Return [X, Y] of the center of cell containing provided text 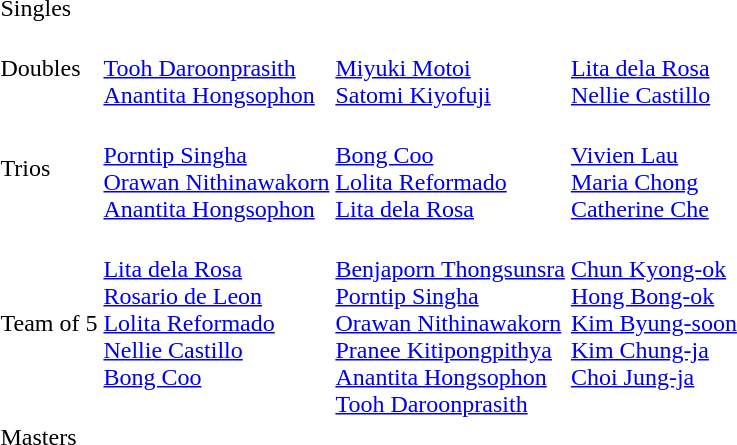
Bong CooLolita ReformadoLita dela Rosa [450, 168]
Porntip SinghaOrawan NithinawakornAnantita Hongsophon [216, 168]
Lita dela RosaRosario de LeonLolita ReformadoNellie CastilloBong Coo [216, 323]
Benjaporn ThongsunsraPorntip SinghaOrawan NithinawakornPranee KitipongpithyaAnantita HongsophonTooh Daroonprasith [450, 323]
Miyuki MotoiSatomi Kiyofuji [450, 68]
Tooh DaroonprasithAnantita Hongsophon [216, 68]
